Locate the cell with the specified text and output its (x, y) center coordinate. 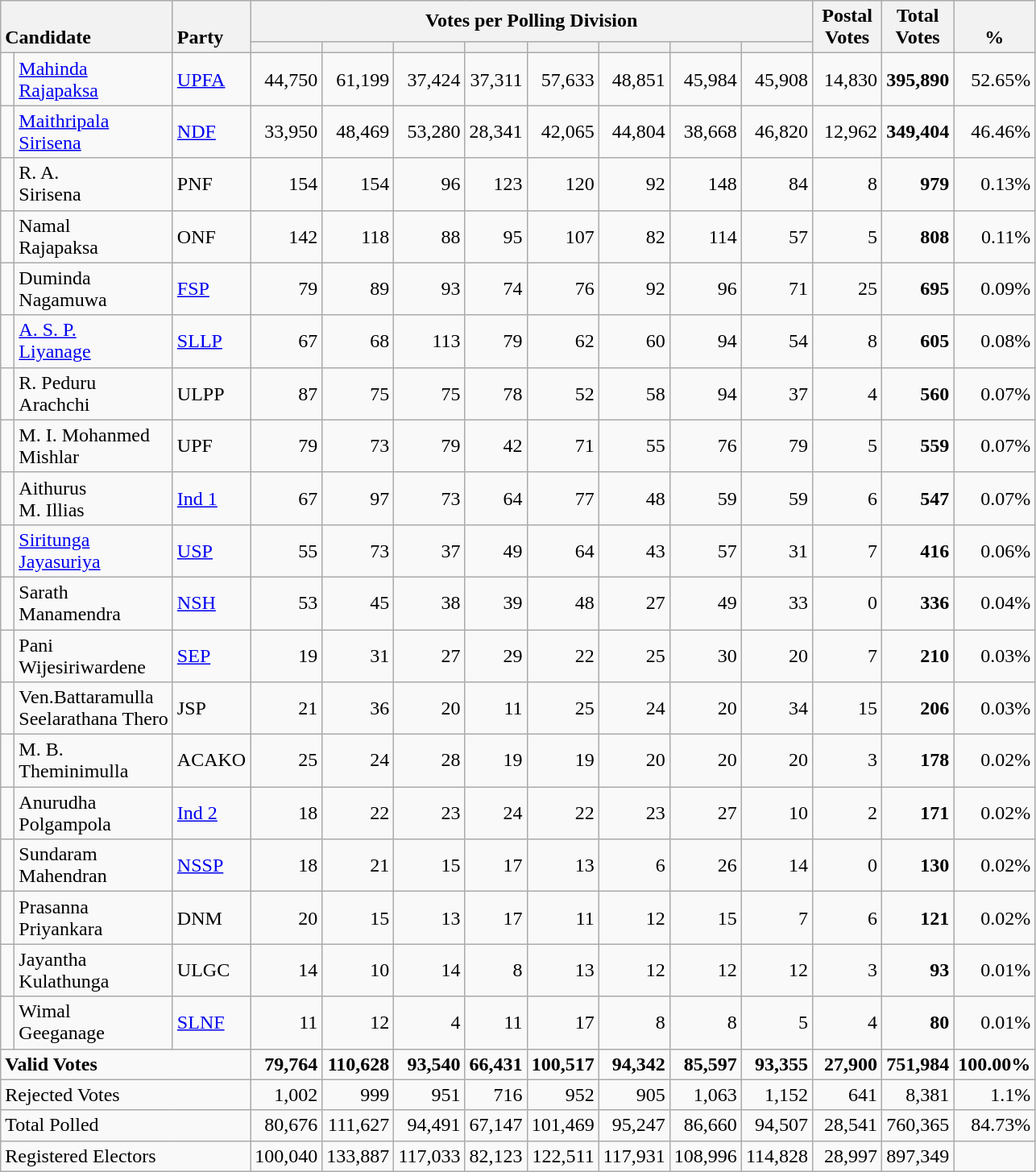
979 (918, 184)
45,908 (777, 79)
30 (706, 656)
53 (287, 603)
130 (918, 865)
1,002 (287, 1095)
PostalVotes (847, 27)
952 (562, 1095)
93,540 (429, 1064)
82,123 (496, 1156)
94,491 (429, 1125)
88 (429, 237)
14,830 (847, 79)
46,820 (777, 132)
108,996 (706, 1156)
897,349 (918, 1156)
0.09% (994, 288)
SEP (211, 656)
760,365 (918, 1125)
111,627 (358, 1125)
101,469 (562, 1125)
84 (777, 184)
117,033 (429, 1156)
67,147 (496, 1125)
28,341 (496, 132)
68 (358, 342)
FSP (211, 288)
95,247 (634, 1125)
336 (918, 603)
80 (918, 1023)
210 (918, 656)
999 (358, 1095)
NamalRajapaksa (93, 237)
395,890 (918, 79)
Party (211, 27)
JayanthaKulathunga (93, 970)
107 (562, 237)
Valid Votes (126, 1064)
ULPP (211, 393)
48,851 (634, 79)
53,280 (429, 132)
52 (562, 393)
ACAKO (211, 760)
118 (358, 237)
DumindaNagamuwa (93, 288)
SLLP (211, 342)
77 (562, 498)
1,152 (777, 1095)
% (994, 27)
45,984 (706, 79)
34 (777, 709)
66,431 (496, 1064)
0.06% (994, 551)
NDF (211, 132)
605 (918, 342)
R. PeduruArachchi (93, 393)
58 (634, 393)
905 (634, 1095)
559 (918, 446)
Total Polled (126, 1125)
0.08% (994, 342)
117,931 (634, 1156)
808 (918, 237)
1.1% (994, 1095)
33 (777, 603)
120 (562, 184)
114 (706, 237)
PrasannaPriyankara (93, 918)
93,355 (777, 1064)
45 (358, 603)
122,511 (562, 1156)
37,311 (496, 79)
1,063 (706, 1095)
28,997 (847, 1156)
751,984 (918, 1064)
2 (847, 814)
716 (496, 1095)
110,628 (358, 1064)
44,750 (287, 79)
46.46% (994, 132)
0.04% (994, 603)
80,676 (287, 1125)
52.65% (994, 79)
R. A.Sirisena (93, 184)
100.00% (994, 1064)
UPF (211, 446)
641 (847, 1095)
38,668 (706, 132)
28 (429, 760)
Candidate (87, 27)
148 (706, 184)
Ind 2 (211, 814)
142 (287, 237)
79,764 (287, 1064)
SiritungaJayasuriya (93, 551)
43 (634, 551)
37,424 (429, 79)
114,828 (777, 1156)
42,065 (562, 132)
62 (562, 342)
48,469 (358, 132)
60 (634, 342)
Ind 1 (211, 498)
951 (429, 1095)
USP (211, 551)
NSH (211, 603)
NSSP (211, 865)
27,900 (847, 1064)
PaniWijesiriwardene (93, 656)
WimalGeeganage (93, 1023)
29 (496, 656)
M. I. MohanmedMishlar (93, 446)
12,962 (847, 132)
171 (918, 814)
100,517 (562, 1064)
44,804 (634, 132)
33,950 (287, 132)
133,887 (358, 1156)
DNM (211, 918)
85,597 (706, 1064)
Ven.BattaramullaSeelarathana Thero (93, 709)
178 (918, 760)
MaithripalaSirisena (93, 132)
Rejected Votes (126, 1095)
MahindaRajapaksa (93, 79)
Total Votes (918, 27)
M. B.Theminimulla (93, 760)
PNF (211, 184)
78 (496, 393)
Registered Electors (126, 1156)
8,381 (918, 1095)
123 (496, 184)
100,040 (287, 1156)
121 (918, 918)
SLNF (211, 1023)
349,404 (918, 132)
0.11% (994, 237)
547 (918, 498)
39 (496, 603)
416 (918, 551)
57,633 (562, 79)
74 (496, 288)
36 (358, 709)
SundaramMahendran (93, 865)
94,342 (634, 1064)
206 (918, 709)
Votes per Polling Division (532, 21)
0.13% (994, 184)
AithurusM. Illias (93, 498)
54 (777, 342)
87 (287, 393)
28,541 (847, 1125)
UPFA (211, 79)
86,660 (706, 1125)
A. S. P.Liyanage (93, 342)
ONF (211, 237)
84.73% (994, 1125)
94,507 (777, 1125)
82 (634, 237)
SarathManamendra (93, 603)
42 (496, 446)
89 (358, 288)
ULGC (211, 970)
JSP (211, 709)
97 (358, 498)
61,199 (358, 79)
38 (429, 603)
560 (918, 393)
695 (918, 288)
95 (496, 237)
AnurudhaPolgampola (93, 814)
113 (429, 342)
26 (706, 865)
